Return [x, y] of the center of cell containing provided text 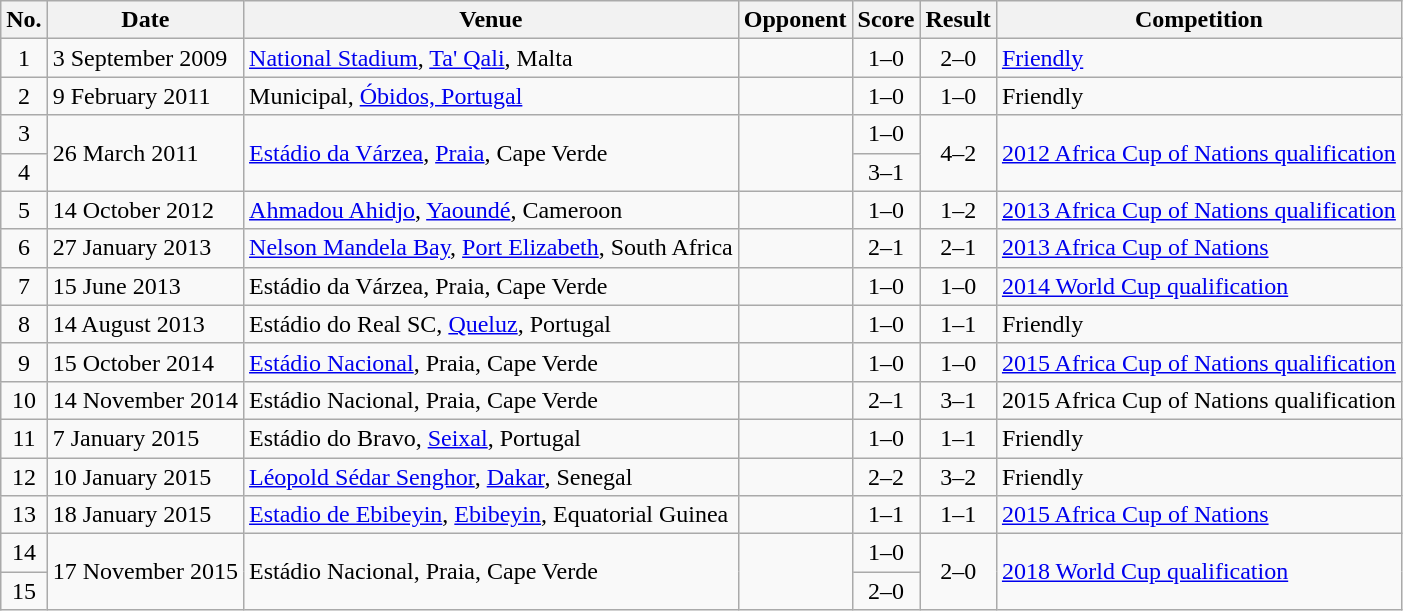
11 [24, 438]
Ahmadou Ahidjo, Yaoundé, Cameroon [492, 210]
Venue [492, 20]
7 January 2015 [145, 438]
2018 World Cup qualification [1198, 572]
Competition [1198, 20]
4–2 [958, 153]
15 October 2014 [145, 362]
15 [24, 591]
6 [24, 248]
17 November 2015 [145, 572]
10 January 2015 [145, 477]
Opponent [795, 20]
Léopold Sédar Senghor, Dakar, Senegal [492, 477]
5 [24, 210]
2015 Africa Cup of Nations [1198, 515]
14 [24, 553]
No. [24, 20]
2013 Africa Cup of Nations [1198, 248]
2013 Africa Cup of Nations qualification [1198, 210]
3–2 [958, 477]
2–2 [886, 477]
8 [24, 324]
Municipal, Óbidos, Portugal [492, 96]
National Stadium, Ta' Qali, Malta [492, 58]
7 [24, 286]
Score [886, 20]
3 [24, 134]
18 January 2015 [145, 515]
9 [24, 362]
Nelson Mandela Bay, Port Elizabeth, South Africa [492, 248]
9 February 2011 [145, 96]
14 October 2012 [145, 210]
14 August 2013 [145, 324]
3 September 2009 [145, 58]
15 June 2013 [145, 286]
Estádio do Real SC, Queluz, Portugal [492, 324]
Estadio de Ebibeyin, Ebibeyin, Equatorial Guinea [492, 515]
Estádio do Bravo, Seixal, Portugal [492, 438]
12 [24, 477]
4 [24, 172]
1 [24, 58]
2014 World Cup qualification [1198, 286]
2012 Africa Cup of Nations qualification [1198, 153]
10 [24, 400]
13 [24, 515]
2 [24, 96]
Result [958, 20]
Date [145, 20]
26 March 2011 [145, 153]
27 January 2013 [145, 248]
14 November 2014 [145, 400]
1–2 [958, 210]
